Capture the cell that displays the provided text and extract its (x, y) central coordinate. 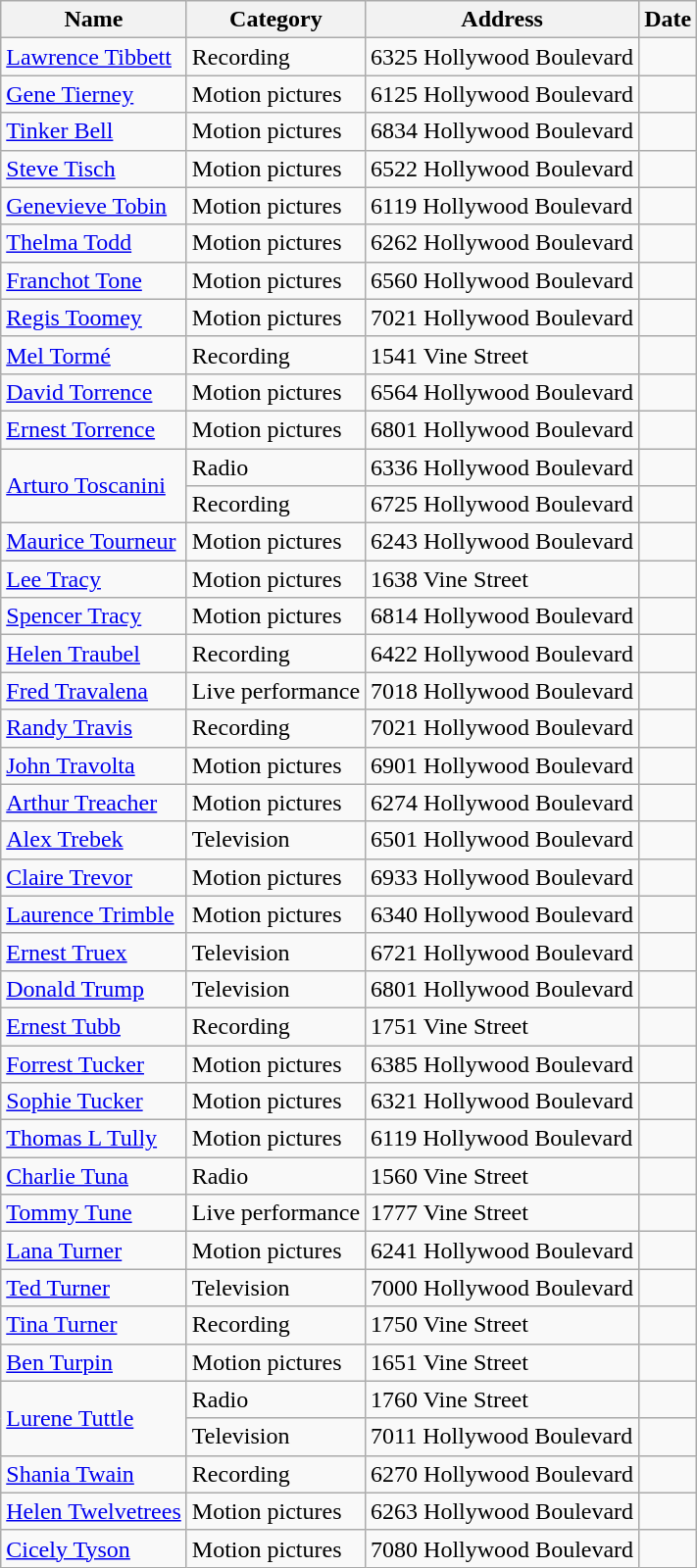
Spencer Tracy (94, 616)
Laurence Trimble (94, 914)
6834 Hollywood Boulevard (502, 131)
Lana Turner (94, 1250)
1750 Vine Street (502, 1325)
6340 Hollywood Boulevard (502, 914)
1560 Vine Street (502, 1176)
Ben Turpin (94, 1362)
6901 Hollywood Boulevard (502, 765)
Ted Turner (94, 1288)
6262 Hollywood Boulevard (502, 243)
Thomas L Tully (94, 1139)
6385 Hollywood Boulevard (502, 1063)
Shania Twain (94, 1474)
Alex Trebek (94, 840)
Tommy Tune (94, 1213)
6725 Hollywood Boulevard (502, 505)
Ernest Tubb (94, 1026)
7011 Hollywood Boulevard (502, 1437)
6125 Hollywood Boulevard (502, 94)
Cicely Tyson (94, 1548)
6274 Hollywood Boulevard (502, 803)
6933 Hollywood Boulevard (502, 877)
6263 Hollywood Boulevard (502, 1511)
6336 Hollywood Boulevard (502, 467)
6422 Hollywood Boulevard (502, 654)
Lawrence Tibbett (94, 57)
Mel Tormé (94, 355)
Regis Toomey (94, 318)
6560 Hollywood Boulevard (502, 280)
Name (94, 20)
7000 Hollywood Boulevard (502, 1288)
6501 Hollywood Boulevard (502, 840)
Gene Tierney (94, 94)
6721 Hollywood Boulevard (502, 952)
Charlie Tuna (94, 1176)
Steve Tisch (94, 169)
1651 Vine Street (502, 1362)
Arturo Toscanini (94, 486)
Tinker Bell (94, 131)
Ernest Torrence (94, 429)
6522 Hollywood Boulevard (502, 169)
Helen Twelvetrees (94, 1511)
6321 Hollywood Boulevard (502, 1102)
6243 Hollywood Boulevard (502, 542)
1751 Vine Street (502, 1026)
6564 Hollywood Boulevard (502, 392)
Franchot Tone (94, 280)
Maurice Tourneur (94, 542)
Tina Turner (94, 1325)
1541 Vine Street (502, 355)
Category (275, 20)
Ernest Truex (94, 952)
1777 Vine Street (502, 1213)
7018 Hollywood Boulevard (502, 691)
Genevieve Tobin (94, 206)
Arthur Treacher (94, 803)
6241 Hollywood Boulevard (502, 1250)
David Torrence (94, 392)
Donald Trump (94, 989)
Forrest Tucker (94, 1063)
6270 Hollywood Boulevard (502, 1474)
6325 Hollywood Boulevard (502, 57)
Lurene Tuttle (94, 1418)
Date (669, 20)
6814 Hollywood Boulevard (502, 616)
Thelma Todd (94, 243)
Claire Trevor (94, 877)
Helen Traubel (94, 654)
Randy Travis (94, 728)
Fred Travalena (94, 691)
7080 Hollywood Boulevard (502, 1548)
John Travolta (94, 765)
Sophie Tucker (94, 1102)
Address (502, 20)
1638 Vine Street (502, 579)
1760 Vine Street (502, 1399)
Lee Tracy (94, 579)
